Search for the cell housing the specified text and yield its (x, y) center coordinate. 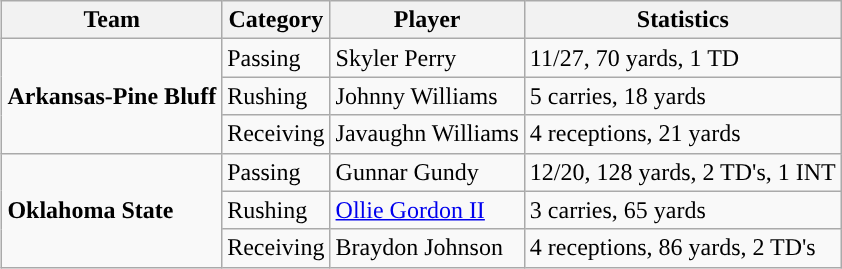
Ollie Gordon II (427, 210)
5 carries, 18 yards (682, 96)
Statistics (682, 20)
Player (427, 20)
Gunnar Gundy (427, 172)
4 receptions, 86 yards, 2 TD's (682, 248)
4 receptions, 21 yards (682, 134)
Johnny Williams (427, 96)
Javaughn Williams (427, 134)
Braydon Johnson (427, 248)
Team (112, 20)
Arkansas-Pine Bluff (112, 96)
12/20, 128 yards, 2 TD's, 1 INT (682, 172)
Oklahoma State (112, 210)
3 carries, 65 yards (682, 210)
11/27, 70 yards, 1 TD (682, 58)
Skyler Perry (427, 58)
Category (276, 20)
